Capture the cell that displays the provided text and extract its [x, y] central coordinate. 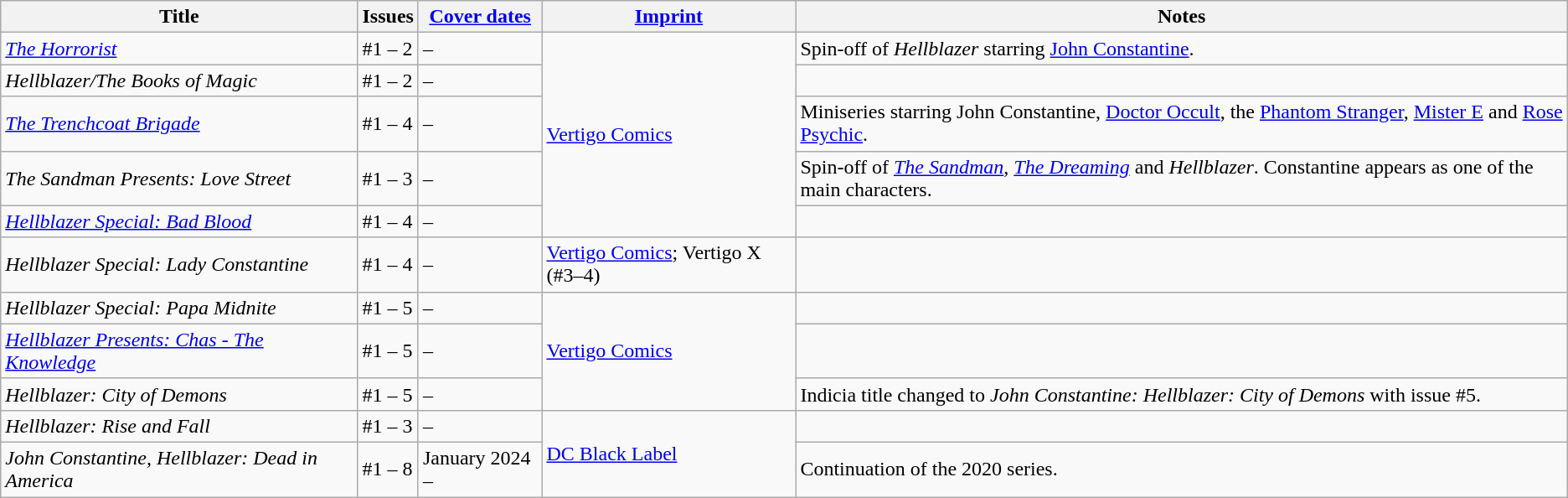
Imprint [668, 17]
The Trenchcoat Brigade [179, 124]
Hellblazer: City of Demons [179, 394]
Continuation of the 2020 series. [1181, 469]
Spin-off of Hellblazer starring John Constantine. [1181, 49]
The Sandman Presents: Love Street [179, 178]
Hellblazer Special: Lady Constantine [179, 265]
John Constantine, Hellblazer: Dead in America [179, 469]
Vertigo Comics; Vertigo X (#3–4) [668, 265]
Hellblazer/The Books of Magic [179, 80]
Indicia title changed to John Constantine: Hellblazer: City of Demons with issue #5. [1181, 394]
Hellblazer Special: Bad Blood [179, 221]
Miniseries starring John Constantine, Doctor Occult, the Phantom Stranger, Mister E and Rose Psychic. [1181, 124]
The Horrorist [179, 49]
Spin-off of The Sandman, The Dreaming and Hellblazer. Constantine appears as one of the main characters. [1181, 178]
Hellblazer Presents: Chas - The Knowledge [179, 350]
Hellblazer Special: Papa Midnite [179, 308]
Notes [1181, 17]
Hellblazer: Rise and Fall [179, 426]
Cover dates [480, 17]
Issues [388, 17]
#1 – 8 [388, 469]
January 2024 – [480, 469]
DC Black Label [668, 453]
Title [179, 17]
